Pinpoint the cell where the given text exists, returning its [x, y] midpoint coordinate. 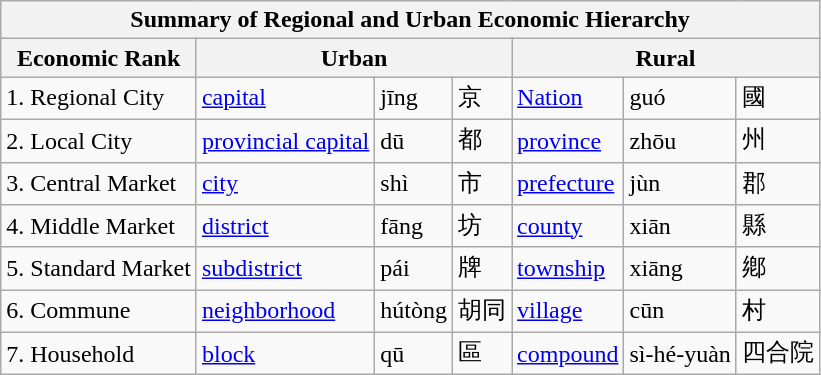
京 [482, 98]
city [285, 184]
Urban [354, 58]
Rural [666, 58]
fāng [414, 226]
guó [680, 98]
compound [568, 354]
zhōu [680, 140]
district [285, 226]
neighborhood [285, 312]
province [568, 140]
市 [482, 184]
Economic Rank [99, 58]
村 [778, 312]
4. Middle Market [99, 226]
hútòng [414, 312]
provincial capital [285, 140]
xiān [680, 226]
州 [778, 140]
qū [414, 354]
胡同 [482, 312]
shì [414, 184]
6. Commune [99, 312]
Nation [568, 98]
block [285, 354]
sì-hé-yuàn [680, 354]
village [568, 312]
jīng [414, 98]
2. Local City [99, 140]
1. Regional City [99, 98]
7. Household [99, 354]
牌 [482, 268]
county [568, 226]
township [568, 268]
subdistrict [285, 268]
jùn [680, 184]
都 [482, 140]
鄕 [778, 268]
Summary of Regional and Urban Economic Hierarchy [410, 20]
區 [482, 354]
pái [414, 268]
國 [778, 98]
cūn [680, 312]
郡 [778, 184]
縣 [778, 226]
四合院 [778, 354]
capital [285, 98]
坊 [482, 226]
5. Standard Market [99, 268]
dū [414, 140]
3. Central Market [99, 184]
xiāng [680, 268]
prefecture [568, 184]
